Identify which cell holds the provided text, then report its [X, Y] central coordinate. 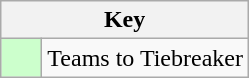
Teams to Tiebreaker [146, 58]
Key [125, 20]
